Return the [X, Y] coordinate for the center point of the cell that contains the specified text.  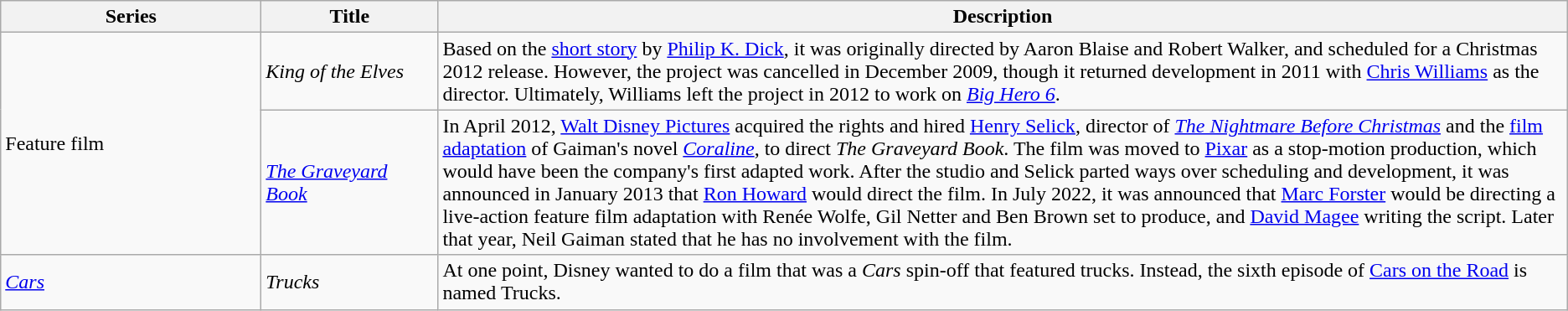
Title [350, 17]
King of the Elves [350, 71]
Series [131, 17]
Feature film [131, 144]
Description [1003, 17]
Cars [131, 282]
The Graveyard Book [350, 183]
Trucks [350, 282]
